Return (X, Y) of the center of cell containing provided text 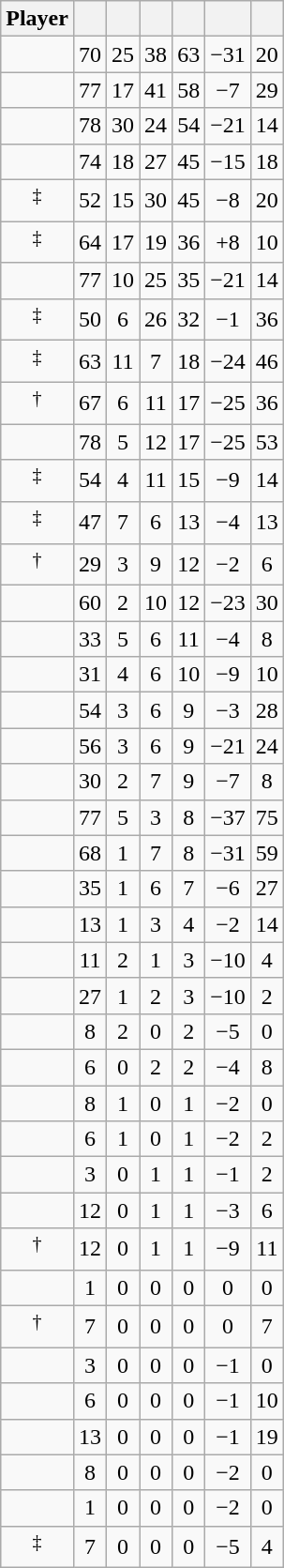
−6 (229, 889)
38 (156, 54)
−37 (229, 817)
28 (266, 710)
−8 (229, 201)
60 (90, 603)
75 (266, 817)
52 (90, 201)
31 (90, 675)
33 (90, 639)
+8 (229, 242)
41 (156, 90)
Player (37, 19)
74 (90, 161)
26 (156, 319)
−24 (229, 362)
59 (266, 853)
53 (266, 442)
68 (90, 853)
67 (90, 403)
−23 (229, 603)
−15 (229, 161)
70 (90, 54)
32 (189, 319)
58 (189, 90)
50 (90, 319)
64 (90, 242)
46 (266, 362)
47 (90, 524)
56 (90, 746)
